Return the [X, Y] coordinate for the center point of the cell that contains the specified text.  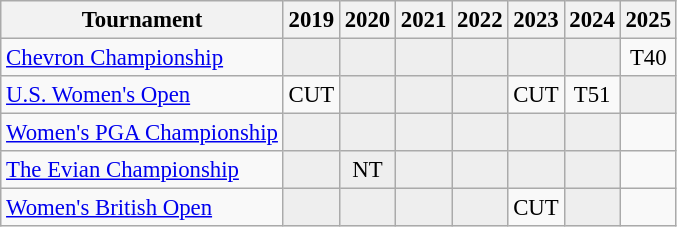
Chevron Championship [142, 58]
NT [367, 170]
T51 [592, 95]
2025 [648, 20]
The Evian Championship [142, 170]
2019 [311, 20]
2024 [592, 20]
2023 [536, 20]
T40 [648, 58]
2022 [480, 20]
U.S. Women's Open [142, 95]
2021 [424, 20]
Women's PGA Championship [142, 133]
2020 [367, 20]
Tournament [142, 20]
Women's British Open [142, 208]
